Find where the given text appears and provide that cell's center as [X, Y] coordinate. 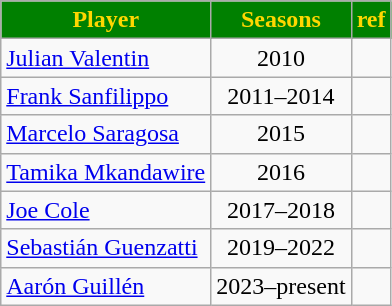
ref [371, 20]
Joe Cole [106, 210]
Marcelo Saragosa [106, 134]
2015 [281, 134]
2010 [281, 58]
2017–2018 [281, 210]
Julian Valentin [106, 58]
Tamika Mkandawire [106, 172]
Player [106, 20]
Frank Sanfilippo [106, 96]
2023–present [281, 286]
2019–2022 [281, 248]
2016 [281, 172]
Seasons [281, 20]
Sebastián Guenzatti [106, 248]
2011–2014 [281, 96]
Aarón Guillén [106, 286]
